Locate the cell with the specified text and output its [X, Y] center coordinate. 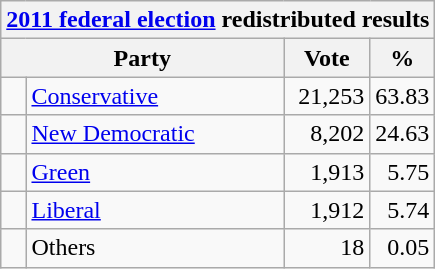
1,912 [327, 210]
21,253 [327, 96]
Vote [327, 58]
5.74 [402, 210]
2011 federal election redistributed results [218, 20]
Others [155, 248]
1,913 [327, 172]
18 [327, 248]
Liberal [155, 210]
New Democratic [155, 134]
0.05 [402, 248]
% [402, 58]
Party [142, 58]
Conservative [155, 96]
24.63 [402, 134]
5.75 [402, 172]
63.83 [402, 96]
8,202 [327, 134]
Green [155, 172]
